From the cell containing the given text, extract its center point as [X, Y] coordinate. 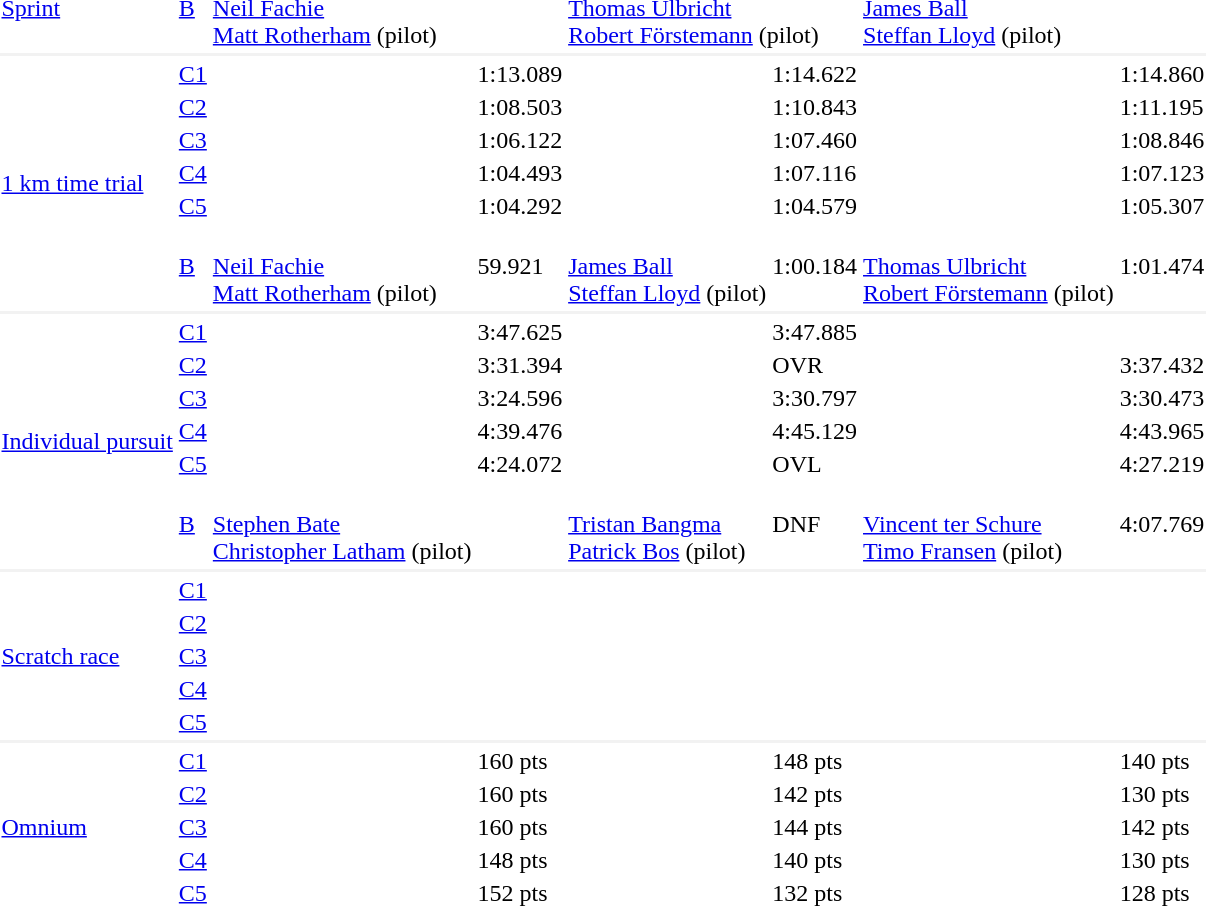
1:14.622 [815, 74]
1:06.122 [520, 140]
3:31.394 [520, 365]
Neil FachieMatt Rotherham (pilot) [342, 266]
59.921 [520, 266]
4:07.769 [1162, 524]
Stephen BateChristopher Latham (pilot) [342, 524]
DNF [815, 524]
3:47.885 [815, 332]
1:07.123 [1162, 173]
1:07.116 [815, 173]
OVL [815, 464]
1 km time trial [87, 184]
4:39.476 [520, 431]
4:24.072 [520, 464]
1:00.184 [815, 266]
3:30.797 [815, 398]
Tristan BangmaPatrick Bos (pilot) [668, 524]
1:10.843 [815, 107]
144 pts [815, 827]
OVR [815, 365]
4:43.965 [1162, 431]
3:37.432 [1162, 365]
1:05.307 [1162, 206]
Scratch race [87, 656]
Thomas UlbrichtRobert Förstemann (pilot) [989, 266]
4:45.129 [815, 431]
1:14.860 [1162, 74]
3:24.596 [520, 398]
1:13.089 [520, 74]
1:11.195 [1162, 107]
Individual pursuit [87, 442]
3:30.473 [1162, 398]
1:04.493 [520, 173]
1:08.503 [520, 107]
1:04.292 [520, 206]
1:08.846 [1162, 140]
1:07.460 [815, 140]
4:27.219 [1162, 464]
James BallSteffan Lloyd (pilot) [668, 266]
1:04.579 [815, 206]
1:01.474 [1162, 266]
Vincent ter SchureTimo Fransen (pilot) [989, 524]
3:47.625 [520, 332]
